Output the (X, Y) coordinate of the center of the cell containing the given text.  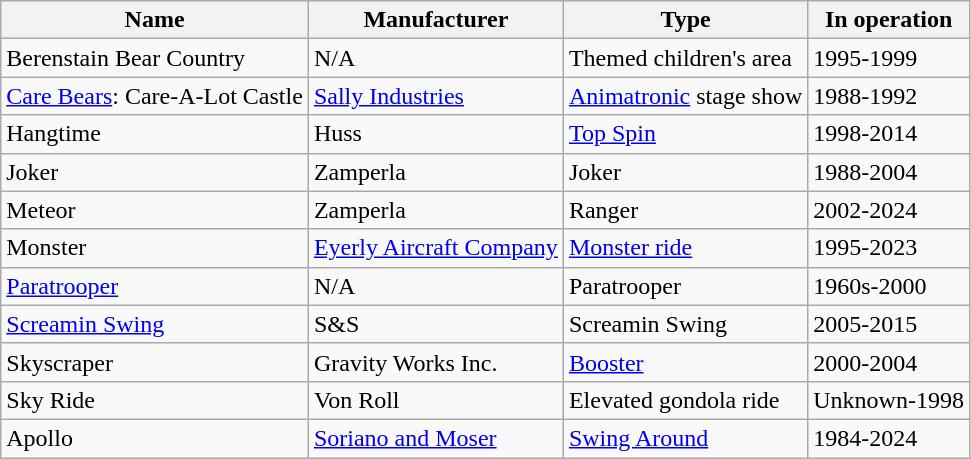
Meteor (155, 210)
Berenstain Bear Country (155, 58)
1995-1999 (889, 58)
Huss (436, 134)
Manufacturer (436, 20)
Apollo (155, 438)
In operation (889, 20)
Gravity Works Inc. (436, 362)
S&S (436, 324)
2002-2024 (889, 210)
Ranger (685, 210)
Skyscraper (155, 362)
Von Roll (436, 400)
Type (685, 20)
2005-2015 (889, 324)
Name (155, 20)
Sally Industries (436, 96)
Animatronic stage show (685, 96)
Swing Around (685, 438)
Hangtime (155, 134)
1988-1992 (889, 96)
Booster (685, 362)
Themed children's area (685, 58)
1960s-2000 (889, 286)
Soriano and Moser (436, 438)
Eyerly Aircraft Company (436, 248)
Elevated gondola ride (685, 400)
1995-2023 (889, 248)
1988-2004 (889, 172)
Monster (155, 248)
Top Spin (685, 134)
Sky Ride (155, 400)
Care Bears: Care-A-Lot Castle (155, 96)
2000-2004 (889, 362)
1984-2024 (889, 438)
Unknown-1998 (889, 400)
Monster ride (685, 248)
1998-2014 (889, 134)
